Return (x, y) of the center of cell containing provided text 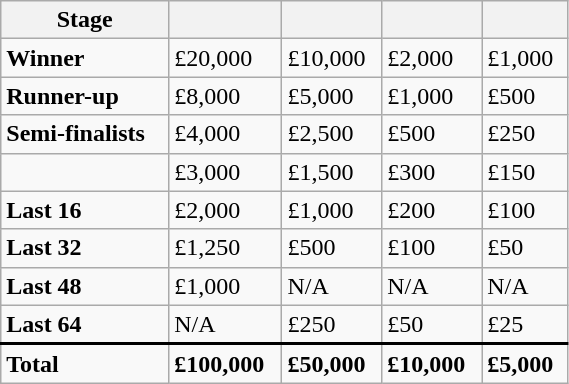
£8,000 (226, 96)
Last 16 (85, 210)
£150 (525, 172)
Runner-up (85, 96)
Last 64 (85, 324)
£50,000 (332, 364)
£200 (432, 210)
£20,000 (226, 58)
£4,000 (226, 134)
£300 (432, 172)
£25 (525, 324)
£100,000 (226, 364)
Total (85, 364)
Last 32 (85, 248)
Last 48 (85, 286)
Semi-finalists (85, 134)
Stage (85, 20)
£3,000 (226, 172)
£1,500 (332, 172)
Winner (85, 58)
£2,500 (332, 134)
£1,250 (226, 248)
